Pinpoint the cell where the given text exists, returning its (x, y) midpoint coordinate. 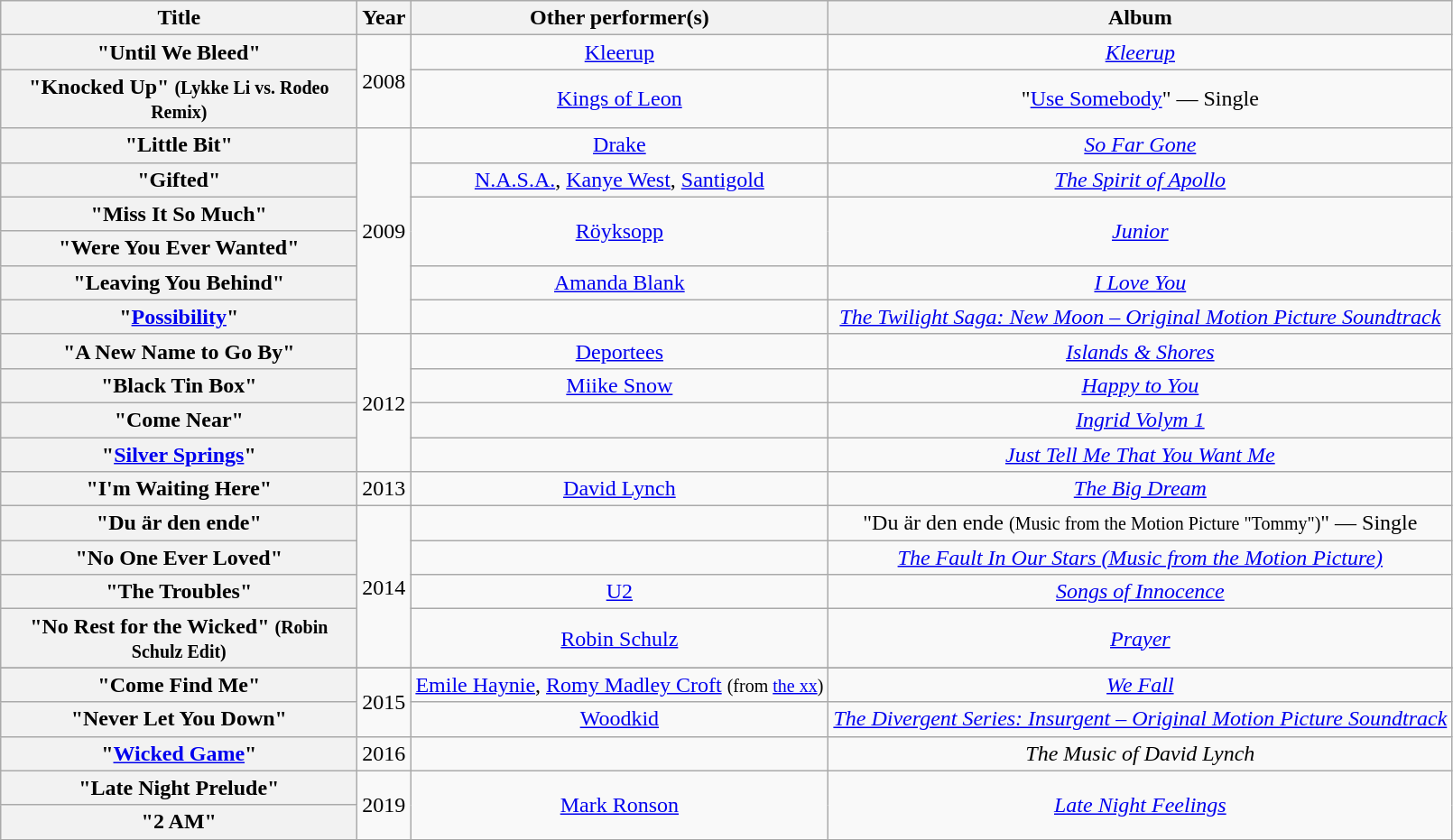
"Use Somebody" — Single (1141, 99)
Late Night Feelings (1141, 805)
I Love You (1141, 282)
"Until We Bleed" (179, 52)
"No One Ever Loved" (179, 558)
Songs of Innocence (1141, 592)
Röyksopp (619, 231)
2014 (384, 586)
N.A.S.A., Kanye West, Santigold (619, 180)
Woodkid (619, 719)
"The Troubles" (179, 592)
2019 (384, 805)
Drake (619, 145)
"Wicked Game" (179, 753)
We Fall (1141, 685)
The Twilight Saga: New Moon – Original Motion Picture Soundtrack (1141, 317)
"Knocked Up" (Lykke Li vs. Rodeo Remix) (179, 99)
"Du är den ende" (179, 523)
Other performer(s) (619, 18)
Robin Schulz (619, 639)
Islands & Shores (1141, 351)
"Little Bit" (179, 145)
"A New Name to Go By" (179, 351)
The Divergent Series: Insurgent – Original Motion Picture Soundtrack (1141, 719)
"Du är den ende (Music from the Motion Picture "Tommy")" — Single (1141, 523)
"Miss It So Much" (179, 214)
"Were You Ever Wanted" (179, 248)
"Never Let You Down" (179, 719)
The Music of David Lynch (1141, 753)
2016 (384, 753)
The Fault In Our Stars (Music from the Motion Picture) (1141, 558)
2013 (384, 489)
The Big Dream (1141, 489)
"No Rest for the Wicked" (Robin Schulz Edit) (179, 639)
Prayer (1141, 639)
Junior (1141, 231)
Miike Snow (619, 385)
Mark Ronson (619, 805)
David Lynch (619, 489)
2008 (384, 81)
Amanda Blank (619, 282)
"I'm Waiting Here" (179, 489)
2015 (384, 702)
U2 (619, 592)
Kings of Leon (619, 99)
Year (384, 18)
Deportees (619, 351)
2012 (384, 402)
"Come Near" (179, 420)
"2 AM" (179, 822)
"Leaving You Behind" (179, 282)
"Late Night Prelude" (179, 788)
So Far Gone (1141, 145)
Album (1141, 18)
Just Tell Me That You Want Me (1141, 454)
"Black Tin Box" (179, 385)
Ingrid Volym 1 (1141, 420)
2009 (384, 231)
"Possibility" (179, 317)
The Spirit of Apollo (1141, 180)
Title (179, 18)
"Gifted" (179, 180)
Emile Haynie, Romy Madley Croft (from the xx) (619, 685)
Happy to You (1141, 385)
"Come Find Me" (179, 685)
"Silver Springs" (179, 454)
